Return the (x, y) coordinate for the center point of the cell that contains the specified text.  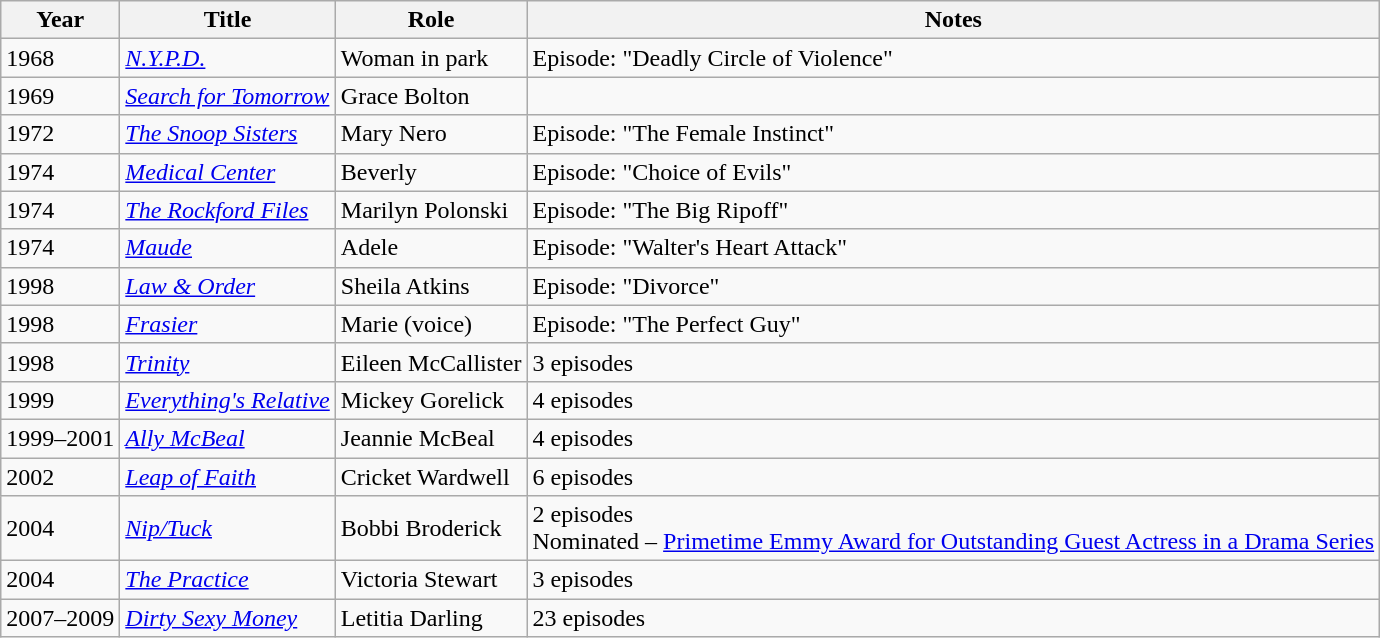
Law & Order (228, 286)
The Snoop Sisters (228, 134)
Trinity (228, 362)
1969 (60, 96)
Ally McBeal (228, 438)
Woman in park (431, 58)
Frasier (228, 324)
1972 (60, 134)
Search for Tomorrow (228, 96)
Marilyn Polonski (431, 210)
Episode: "Walter's Heart Attack" (954, 248)
Letitia Darling (431, 618)
1999 (60, 400)
Marie (voice) (431, 324)
Medical Center (228, 172)
Adele (431, 248)
Cricket Wardwell (431, 477)
23 episodes (954, 618)
Nip/Tuck (228, 528)
Notes (954, 20)
Title (228, 20)
1999–2001 (60, 438)
Leap of Faith (228, 477)
Role (431, 20)
Mary Nero (431, 134)
6 episodes (954, 477)
Maude (228, 248)
Eileen McCallister (431, 362)
1968 (60, 58)
Victoria Stewart (431, 580)
Episode: "The Big Ripoff" (954, 210)
Episode: "The Female Instinct" (954, 134)
Sheila Atkins (431, 286)
Mickey Gorelick (431, 400)
Episode: "Choice of Evils" (954, 172)
Everything's Relative (228, 400)
Bobbi Broderick (431, 528)
N.Y.P.D. (228, 58)
2007–2009 (60, 618)
Grace Bolton (431, 96)
2002 (60, 477)
2 episodesNominated – Primetime Emmy Award for Outstanding Guest Actress in a Drama Series (954, 528)
Beverly (431, 172)
The Rockford Files (228, 210)
Jeannie McBeal (431, 438)
The Practice (228, 580)
Episode: "Divorce" (954, 286)
Episode: "The Perfect Guy" (954, 324)
Episode: "Deadly Circle of Violence" (954, 58)
Year (60, 20)
Dirty Sexy Money (228, 618)
